Return the [X, Y] coordinate for the center point of the cell that contains the specified text.  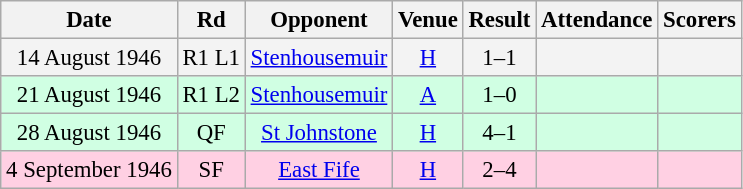
Date [89, 20]
Rd [211, 20]
East Fife [318, 170]
Result [500, 20]
21 August 1946 [89, 95]
Scorers [700, 20]
SF [211, 170]
1–0 [500, 95]
QF [211, 133]
28 August 1946 [89, 133]
Attendance [597, 20]
4 September 1946 [89, 170]
Venue [428, 20]
R1 L1 [211, 58]
St Johnstone [318, 133]
2–4 [500, 170]
1–1 [500, 58]
R1 L2 [211, 95]
4–1 [500, 133]
14 August 1946 [89, 58]
A [428, 95]
Opponent [318, 20]
